Determine the (X, Y) coordinate at the center of the cell enclosing the given text.  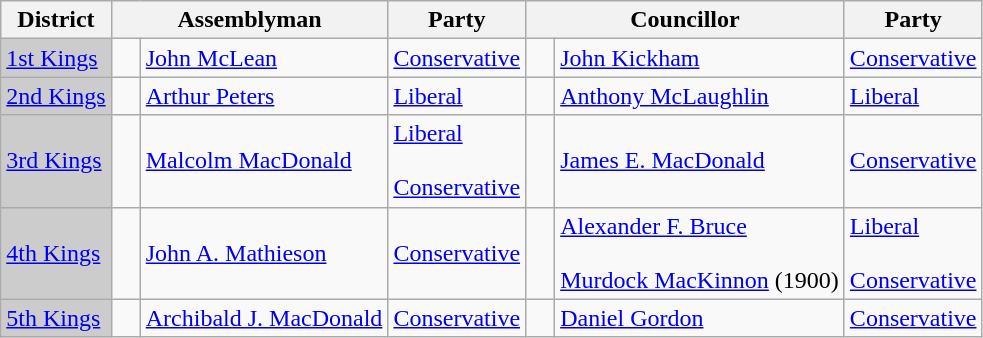
4th Kings (56, 253)
John A. Mathieson (264, 253)
2nd Kings (56, 96)
Malcolm MacDonald (264, 161)
John Kickham (700, 58)
Daniel Gordon (700, 318)
Alexander F. BruceMurdock MacKinnon (1900) (700, 253)
James E. MacDonald (700, 161)
Assemblyman (250, 20)
Councillor (686, 20)
District (56, 20)
John McLean (264, 58)
Archibald J. MacDonald (264, 318)
Arthur Peters (264, 96)
3rd Kings (56, 161)
Anthony McLaughlin (700, 96)
1st Kings (56, 58)
5th Kings (56, 318)
